Provide the (x, y) coordinate of the cell's center where the given text is located.  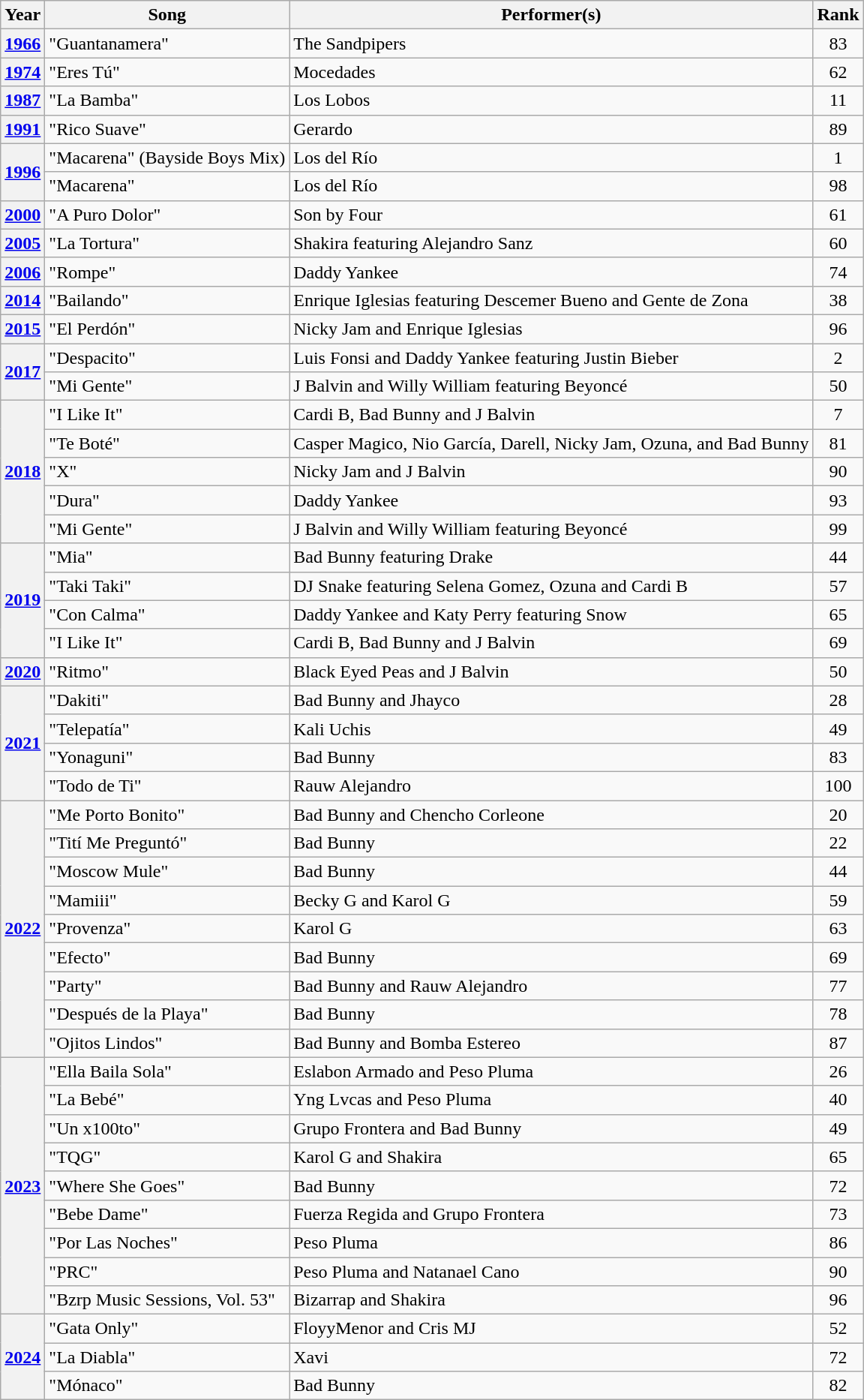
"Mamiii" (167, 900)
1991 (22, 129)
"Eres Tú" (167, 72)
2021 (22, 743)
2024 (22, 1357)
Karol G (551, 929)
Bad Bunny and Jhayco (551, 700)
1974 (22, 72)
7 (838, 415)
Casper Magico, Nio García, Darell, Nicky Jam, Ozuna, and Bad Bunny (551, 443)
"Ritmo" (167, 671)
"Macarena" (167, 186)
Shakira featuring Alejandro Sanz (551, 243)
"Con Calma" (167, 614)
"Where She Goes" (167, 1185)
Eslabon Armado and Peso Pluma (551, 1071)
1 (838, 158)
Rauw Alejandro (551, 786)
Kali Uchis (551, 729)
"Te Boté" (167, 443)
"El Perdón" (167, 329)
2006 (22, 272)
"La Bamba" (167, 101)
Peso Pluma and Natanael Cano (551, 1272)
87 (838, 1043)
DJ Snake featuring Selena Gomez, Ozuna and Cardi B (551, 586)
Los Lobos (551, 101)
"Telepatía" (167, 729)
Bad Bunny and Rauw Alejandro (551, 986)
1996 (22, 172)
Grupo Frontera and Bad Bunny (551, 1128)
"PRC" (167, 1272)
"Me Porto Bonito" (167, 814)
"Todo de Ti" (167, 786)
"Dakiti" (167, 700)
"Yonaguni" (167, 757)
78 (838, 1014)
Gerardo (551, 129)
61 (838, 215)
"Provenza" (167, 929)
40 (838, 1100)
52 (838, 1329)
"Gata Only" (167, 1329)
"Bebe Dame" (167, 1214)
"La Diabla" (167, 1357)
99 (838, 529)
82 (838, 1386)
Xavi (551, 1357)
2020 (22, 671)
Fuerza Regida and Grupo Frontera (551, 1214)
1966 (22, 44)
"Ella Baila Sola" (167, 1071)
"Party" (167, 986)
2 (838, 358)
"A Puro Dolor" (167, 215)
28 (838, 700)
2015 (22, 329)
59 (838, 900)
57 (838, 586)
Performer(s) (551, 15)
"La Bebé" (167, 1100)
Peso Pluma (551, 1242)
2018 (22, 472)
Son by Four (551, 215)
"Ojitos Lindos" (167, 1043)
"Después de la Playa" (167, 1014)
Mocedades (551, 72)
93 (838, 500)
100 (838, 786)
The Sandpipers (551, 44)
Song (167, 15)
"Tití Me Preguntó" (167, 843)
Bad Bunny and Chencho Corleone (551, 814)
"Rico Suave" (167, 129)
"Mónaco" (167, 1386)
1987 (22, 101)
"Efecto" (167, 957)
2019 (22, 600)
63 (838, 929)
"TQG" (167, 1157)
Becky G and Karol G (551, 900)
Yng Lvcas and Peso Pluma (551, 1100)
11 (838, 101)
86 (838, 1242)
77 (838, 986)
"Rompe" (167, 272)
"Guantanamera" (167, 44)
22 (838, 843)
73 (838, 1214)
"Dura" (167, 500)
2014 (22, 300)
"X" (167, 472)
"Macarena" (Bayside Boys Mix) (167, 158)
"Taki Taki" (167, 586)
Daddy Yankee and Katy Perry featuring Snow (551, 614)
Bizarrap and Shakira (551, 1300)
2005 (22, 243)
Nicky Jam and J Balvin (551, 472)
89 (838, 129)
"Mia" (167, 557)
"Por Las Noches" (167, 1242)
60 (838, 243)
Black Eyed Peas and J Balvin (551, 671)
20 (838, 814)
"Despacito" (167, 358)
Bad Bunny featuring Drake (551, 557)
Year (22, 15)
"Bailando" (167, 300)
"Moscow Mule" (167, 872)
2000 (22, 215)
Rank (838, 15)
Bad Bunny and Bomba Estereo (551, 1043)
FloyyMenor and Cris MJ (551, 1329)
"La Tortura" (167, 243)
2017 (22, 372)
"Un x100to" (167, 1128)
Karol G and Shakira (551, 1157)
Nicky Jam and Enrique Iglesias (551, 329)
81 (838, 443)
2022 (22, 929)
Enrique Iglesias featuring Descemer Bueno and Gente de Zona (551, 300)
62 (838, 72)
"Bzrp Music Sessions, Vol. 53" (167, 1300)
74 (838, 272)
2023 (22, 1185)
26 (838, 1071)
Luis Fonsi and Daddy Yankee featuring Justin Bieber (551, 358)
38 (838, 300)
98 (838, 186)
